Scan for the cell matching the given text and deliver its [x, y] coordinate at center. 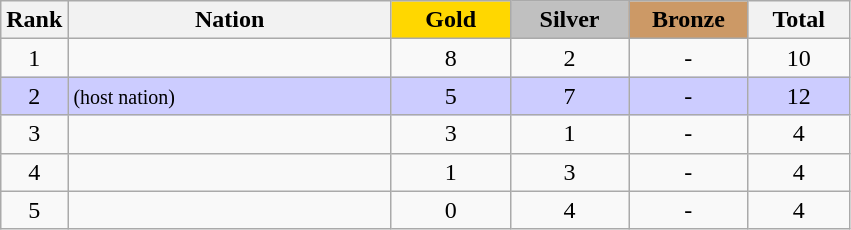
Nation [230, 20]
Bronze [688, 20]
7 [570, 96]
Silver [570, 20]
Gold [450, 20]
0 [450, 210]
(host nation) [230, 96]
10 [799, 58]
Total [799, 20]
12 [799, 96]
8 [450, 58]
Rank [34, 20]
